Return [X, Y] of the center of cell containing provided text 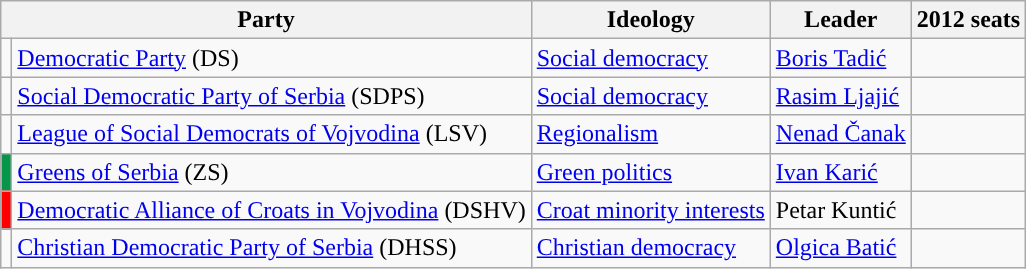
2012 seats [968, 20]
Olgica Batić [840, 248]
Social Democratic Party of Serbia (SDPS) [272, 96]
Party [266, 20]
Christian Democratic Party of Serbia (DHSS) [272, 248]
Ivan Karić [840, 172]
Green politics [650, 172]
Croat minority interests [650, 210]
Democratic Party (DS) [272, 58]
Regionalism [650, 134]
Christian democracy [650, 248]
Ideology [650, 20]
Democratic Alliance of Croats in Vojvodina (DSHV) [272, 210]
Greens of Serbia (ZS) [272, 172]
Boris Tadić [840, 58]
Petar Kuntić [840, 210]
League of Social Democrats of Vojvodina (LSV) [272, 134]
Rasim Ljajić [840, 96]
Nenad Čanak [840, 134]
Leader [840, 20]
